Return the [X, Y] coordinate for the center point of the cell that contains the specified text.  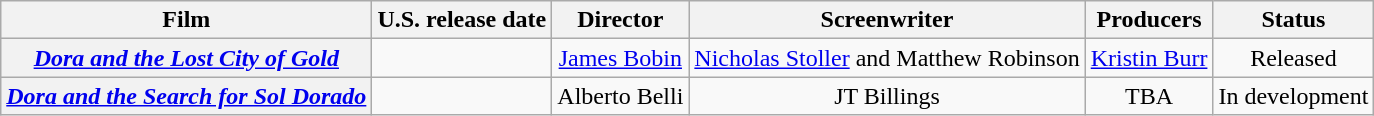
Producers [1149, 20]
Director [620, 20]
Status [1294, 20]
Screenwriter [887, 20]
Nicholas Stoller and Matthew Robinson [887, 58]
James Bobin [620, 58]
Released [1294, 58]
Kristin Burr [1149, 58]
In development [1294, 96]
Dora and the Lost City of Gold [186, 58]
Film [186, 20]
Alberto Belli [620, 96]
U.S. release date [462, 20]
TBA [1149, 96]
JT Billings [887, 96]
Dora and the Search for Sol Dorado [186, 96]
